Output the (X, Y) coordinate of the center of the cell containing the given text.  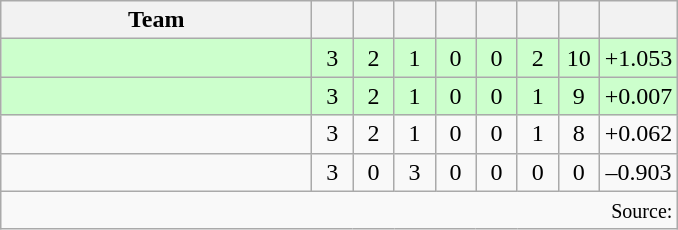
8 (578, 134)
+0.062 (638, 134)
9 (578, 96)
–0.903 (638, 172)
10 (578, 58)
Source: (340, 210)
Team (156, 20)
+1.053 (638, 58)
+0.007 (638, 96)
